Provide the (X, Y) coordinate of the cell's center where the given text is located.  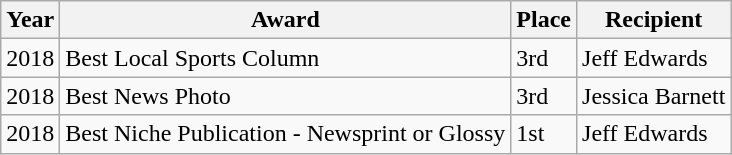
1st (544, 134)
Year (30, 20)
Recipient (654, 20)
Jessica Barnett (654, 96)
Best Local Sports Column (286, 58)
Award (286, 20)
Best News Photo (286, 96)
Place (544, 20)
Best Niche Publication - Newsprint or Glossy (286, 134)
